Provide the [X, Y] coordinate of the cell's center where the given text is located.  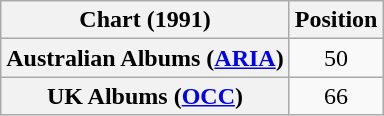
Position [336, 20]
50 [336, 58]
Chart (1991) [145, 20]
66 [336, 96]
Australian Albums (ARIA) [145, 58]
UK Albums (OCC) [145, 96]
